Search for the cell housing the specified text and yield its [x, y] center coordinate. 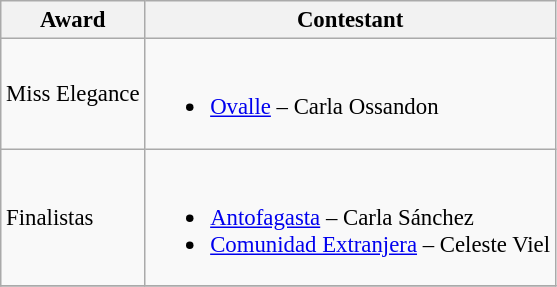
Miss Elegance [73, 94]
Contestant [350, 20]
Antofagasta – Carla SánchezComunidad Extranjera – Celeste Viel [350, 218]
Award [73, 20]
Finalistas [73, 218]
Ovalle – Carla Ossandon [350, 94]
